Return the [X, Y] coordinate for the center point of the cell that contains the specified text.  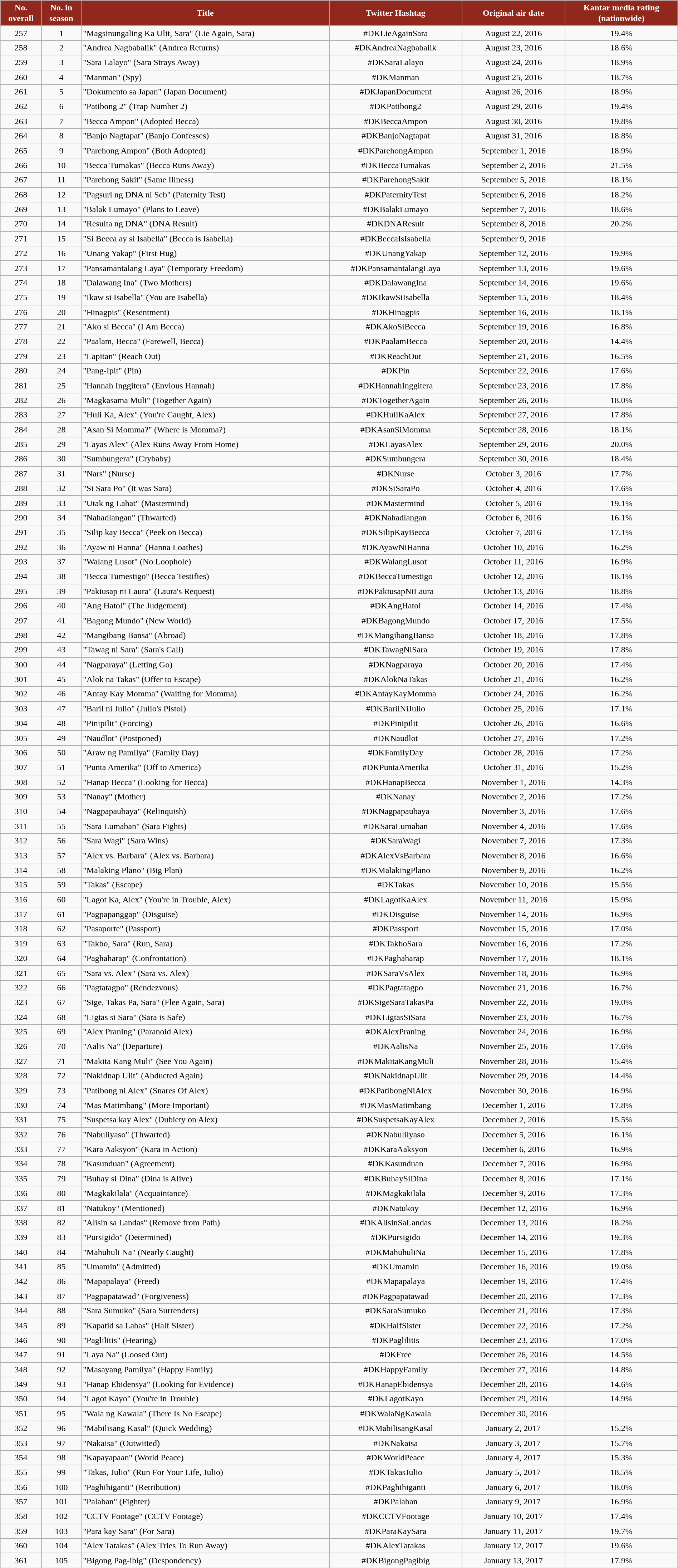
December 21, 2016 [514, 1310]
Kantar media rating (nationwide) [621, 13]
"Pakiusap ni Laura" (Laura's Request) [205, 591]
57 [61, 856]
301 [21, 680]
9 [61, 150]
347 [21, 1355]
79 [61, 1179]
August 22, 2016 [514, 33]
December 22, 2016 [514, 1326]
Title [205, 13]
#DKPatibong2 [395, 107]
September 5, 2016 [514, 180]
November 3, 2016 [514, 811]
27 [61, 415]
328 [21, 1076]
"Paghaharap" (Confrontation) [205, 959]
94 [61, 1399]
November 24, 2016 [514, 1032]
#DKHuliKaAlex [395, 415]
August 25, 2016 [514, 77]
September 13, 2016 [514, 268]
December 5, 2016 [514, 1135]
August 24, 2016 [514, 62]
"Utak ng Lahat" (Mastermind) [205, 503]
14 [61, 224]
"Layas Alex" (Alex Runs Away From Home) [205, 444]
December 8, 2016 [514, 1179]
42 [61, 635]
269 [21, 210]
November 7, 2016 [514, 841]
"Lapitan" (Reach Out) [205, 356]
#DKPaglilitis [395, 1340]
288 [21, 489]
November 8, 2016 [514, 856]
September 15, 2016 [514, 298]
#DKPalaban [395, 1501]
314 [21, 870]
"Ako si Becca" (I Am Becca) [205, 327]
Twitter Hashtag [395, 13]
January 5, 2017 [514, 1472]
17 [61, 268]
"Pagsuri ng DNA ni Seb" (Paternity Test) [205, 195]
59 [61, 885]
#DKNatukoy [395, 1208]
358 [21, 1516]
December 15, 2016 [514, 1252]
December 9, 2016 [514, 1193]
34 [61, 518]
320 [21, 959]
92 [61, 1369]
January 6, 2017 [514, 1487]
#DKDalawangIna [395, 283]
#DKSuspetsaKayAlex [395, 1119]
268 [21, 195]
263 [21, 121]
"Hannah Inggitera" (Envious Hannah) [205, 386]
56 [61, 841]
73 [61, 1090]
November 17, 2016 [514, 959]
December 30, 2016 [514, 1413]
"Kasunduan" (Agreement) [205, 1164]
November 28, 2016 [514, 1061]
"Magsinungaling Ka Ulit, Sara" (Lie Again, Sara) [205, 33]
#DKAlexVsBarbara [395, 856]
76 [61, 1135]
21 [61, 327]
#DKParehongAmpon [395, 150]
19.3% [621, 1238]
325 [21, 1032]
353 [21, 1443]
3 [61, 62]
99 [61, 1472]
12 [61, 195]
November 21, 2016 [514, 988]
262 [21, 107]
44 [61, 665]
"Pagpapanggap" (Disguise) [205, 914]
19 [61, 298]
63 [61, 944]
#DKTakboSara [395, 944]
332 [21, 1135]
5 [61, 92]
"Sara Wagi" (Sara Wins) [205, 841]
"Asan Si Momma?" (Where is Momma?) [205, 429]
259 [21, 62]
16.5% [621, 356]
35 [61, 532]
August 30, 2016 [514, 121]
January 9, 2017 [514, 1501]
"Kara Aaksyon" (Kara in Action) [205, 1150]
"Masayang Pamilya" (Happy Family) [205, 1369]
83 [61, 1238]
7 [61, 121]
#DKPaalamBecca [395, 341]
September 9, 2016 [514, 239]
52 [61, 782]
October 4, 2016 [514, 489]
70 [61, 1047]
258 [21, 48]
August 31, 2016 [514, 136]
"Naudlot" (Postponed) [205, 738]
16.8% [621, 327]
281 [21, 386]
#DKNaudlot [395, 738]
#DKHannahInggitera [395, 386]
"Buhay si Dina" (Dina is Alive) [205, 1179]
"Alex Praning" (Paranoid Alex) [205, 1032]
"Parehong Ampon" (Both Adopted) [205, 150]
23 [61, 356]
"Natukoy" (Mentioned) [205, 1208]
66 [61, 988]
318 [21, 929]
October 10, 2016 [514, 547]
339 [21, 1238]
"Takas, Julio" (Run For Your Life, Julio) [205, 1472]
50 [61, 753]
October 28, 2016 [514, 753]
#DKPinipilit [395, 723]
284 [21, 429]
#DKHappyFamily [395, 1369]
317 [21, 914]
274 [21, 283]
16 [61, 253]
326 [21, 1047]
"Resulta ng DNA" (DNA Result) [205, 224]
December 1, 2016 [514, 1105]
14.6% [621, 1384]
#DKBeccaTumakas [395, 165]
304 [21, 723]
#DKWalaNgKawala [395, 1413]
"CCTV Footage" (CCTV Footage) [205, 1516]
272 [21, 253]
October 13, 2016 [514, 591]
November 10, 2016 [514, 885]
September 29, 2016 [514, 444]
"Dokumento sa Japan" (Japan Document) [205, 92]
291 [21, 532]
"Kapatid sa Labas" (Half Sister) [205, 1326]
"Araw ng Pamilya" (Family Day) [205, 753]
18 [61, 283]
303 [21, 709]
19.8% [621, 121]
#DKBigongPagibig [395, 1560]
#DKIkawSiIsabella [395, 298]
279 [21, 356]
#DKWorldPeace [395, 1458]
22 [61, 341]
"Silip kay Becca" (Peek on Becca) [205, 532]
67 [61, 1002]
28 [61, 429]
September 22, 2016 [514, 371]
#DKTakas [395, 885]
September 28, 2016 [514, 429]
"Pagpapatawad" (Forgiveness) [205, 1296]
298 [21, 635]
#DKAngHatol [395, 606]
#DKWalangLusot [395, 562]
#DKManman [395, 77]
#DKTakasJulio [395, 1472]
November 4, 2016 [514, 826]
#DKPin [395, 371]
14.3% [621, 782]
November 18, 2016 [514, 973]
68 [61, 1017]
#DKNanay [395, 797]
#DKJapanDocument [395, 92]
17.9% [621, 1560]
15.3% [621, 1458]
1 [61, 33]
October 17, 2016 [514, 620]
15 [61, 239]
#DKKasunduan [395, 1164]
December 2, 2016 [514, 1119]
49 [61, 738]
October 11, 2016 [514, 562]
261 [21, 92]
4 [61, 77]
#DKPassport [395, 929]
98 [61, 1458]
#DKAntayKayMomma [395, 694]
295 [21, 591]
"Nakaisa" (Outwitted) [205, 1443]
315 [21, 885]
"Huli Ka, Alex" (You're Caught, Alex) [205, 415]
357 [21, 1501]
#DKLayasAlex [395, 444]
38 [61, 577]
36 [61, 547]
#DKUmamin [395, 1267]
105 [61, 1560]
#DKAlokNaTakas [395, 680]
47 [61, 709]
6 [61, 107]
"Si Sara Po" (It was Sara) [205, 489]
39 [61, 591]
#DKParaKaySara [395, 1531]
#DKMahuhuliNa [395, 1252]
#DKParehongSakit [395, 180]
361 [21, 1560]
"Palaban" (Fighter) [205, 1501]
October 20, 2016 [514, 665]
311 [21, 826]
275 [21, 298]
#DKAkoSiBecca [395, 327]
"Sara Lumaban" (Sara Fights) [205, 826]
348 [21, 1369]
264 [21, 136]
"Pagtatagpo" (Rendezvous) [205, 988]
January 13, 2017 [514, 1560]
"Patibong ni Alex" (Snares Of Alex) [205, 1090]
November 16, 2016 [514, 944]
"Malaking Plano" (Big Plan) [205, 870]
#DKSaraSumuko [395, 1310]
October 12, 2016 [514, 577]
15.7% [621, 1443]
62 [61, 929]
331 [21, 1119]
55 [61, 826]
#DKAalisNa [395, 1047]
322 [21, 988]
"Aalis Na" (Departure) [205, 1047]
299 [21, 650]
#DKMapapalaya [395, 1281]
43 [61, 650]
"Mapapalaya" (Freed) [205, 1281]
"Unang Yakap" (First Hug) [205, 253]
64 [61, 959]
October 18, 2016 [514, 635]
90 [61, 1340]
26 [61, 400]
"Dalawang Ina" (Two Mothers) [205, 283]
338 [21, 1222]
"Sige, Takas Pa, Sara" (Flee Again, Sara) [205, 1002]
"Pursigido" (Determined) [205, 1238]
#DKNabulilyaso [395, 1135]
Original air date [514, 13]
359 [21, 1531]
January 12, 2017 [514, 1546]
15.4% [621, 1061]
#DKSaraVsAlex [395, 973]
14.8% [621, 1369]
"Paghihiganti" (Retribution) [205, 1487]
283 [21, 415]
"Lagot Kayo" (You're in Trouble) [205, 1399]
85 [61, 1267]
#DKFree [395, 1355]
#DKLigtasSiSara [395, 1017]
"Mahuhuli Na" (Nearly Caught) [205, 1252]
"Baril ni Julio" (Julio's Pistol) [205, 709]
2 [61, 48]
307 [21, 768]
341 [21, 1267]
8 [61, 136]
"Pinipilit" (Forcing) [205, 723]
265 [21, 150]
#DKNahadlangan [395, 518]
54 [61, 811]
88 [61, 1310]
#DKBeccaAmpon [395, 121]
335 [21, 1179]
"Magkakilala" (Acquaintance) [205, 1193]
#DKPuntaAmerika [395, 768]
81 [61, 1208]
292 [21, 547]
17.5% [621, 620]
308 [21, 782]
#DKNagpapaubaya [395, 811]
September 27, 2016 [514, 415]
September 19, 2016 [514, 327]
November 9, 2016 [514, 870]
January 3, 2017 [514, 1443]
September 2, 2016 [514, 165]
"Antay Kay Momma" (Waiting for Momma) [205, 694]
November 25, 2016 [514, 1047]
"Wala ng Kawala" (There Is No Escape) [205, 1413]
21.5% [621, 165]
89 [61, 1326]
"Mas Matimbang" (More Important) [205, 1105]
September 26, 2016 [514, 400]
#DKBeccaIsIsabella [395, 239]
#DKMabilisangKasal [395, 1429]
100 [61, 1487]
"Umamin" (Admitted) [205, 1267]
#DKHinagpis [395, 312]
#DKSiSaraPo [395, 489]
#DKKaraAaksyon [395, 1150]
"Alok na Takas" (Offer to Escape) [205, 680]
24 [61, 371]
319 [21, 944]
"Mabilisang Kasal" (Quick Wedding) [205, 1429]
December 20, 2016 [514, 1296]
No. overall [21, 13]
276 [21, 312]
355 [21, 1472]
"Hinagpis" (Resentment) [205, 312]
#DKUnangYakap [395, 253]
August 23, 2016 [514, 48]
48 [61, 723]
November 2, 2016 [514, 797]
"Nakidnap Ulit" (Abducted Again) [205, 1076]
September 6, 2016 [514, 195]
101 [61, 1501]
#DKPagtatagpo [395, 988]
267 [21, 180]
December 13, 2016 [514, 1222]
87 [61, 1296]
"Hanap Ebidensya" (Looking for Evidence) [205, 1384]
December 23, 2016 [514, 1340]
324 [21, 1017]
#DKMakitaKangMuli [395, 1061]
20.2% [621, 224]
"Sara vs. Alex" (Sara vs. Alex) [205, 973]
280 [21, 371]
349 [21, 1384]
271 [21, 239]
"Ikaw si Isabella" (You are Isabella) [205, 298]
#DKPakiusapNiLaura [395, 591]
"Alex vs. Barbara" (Alex vs. Barbara) [205, 856]
#DKHanapBecca [395, 782]
289 [21, 503]
310 [21, 811]
11 [61, 180]
September 21, 2016 [514, 356]
300 [21, 665]
346 [21, 1340]
312 [21, 841]
37 [61, 562]
296 [21, 606]
#DKFamilyDay [395, 753]
"Balak Lumayo" (Plans to Leave) [205, 210]
351 [21, 1413]
"Magkasama Muli" (Together Again) [205, 400]
15.9% [621, 899]
"Walang Lusot" (No Loophole) [205, 562]
"Hanap Becca" (Looking for Becca) [205, 782]
293 [21, 562]
#DKBagongMundo [395, 620]
September 7, 2016 [514, 210]
352 [21, 1429]
December 28, 2016 [514, 1384]
January 4, 2017 [514, 1458]
345 [21, 1326]
102 [61, 1516]
20 [61, 312]
"Andrea Nagbabalik" (Andrea Returns) [205, 48]
71 [61, 1061]
#DKAsanSiMomma [395, 429]
October 25, 2016 [514, 709]
"Manman" (Spy) [205, 77]
#DKAndreaNagbabalik [395, 48]
14.5% [621, 1355]
"Tawag ni Sara" (Sara's Call) [205, 650]
86 [61, 1281]
93 [61, 1384]
October 7, 2016 [514, 532]
November 29, 2016 [514, 1076]
334 [21, 1164]
"Sara Lalayo" (Sara Strays Away) [205, 62]
340 [21, 1252]
"Makita Kang Muli" (See You Again) [205, 1061]
329 [21, 1090]
#DKPagpapatawad [395, 1296]
270 [21, 224]
"Lagot Ka, Alex" (You're in Trouble, Alex) [205, 899]
#DKAlexPraning [395, 1032]
#DKSigeSaraTakasPa [395, 1002]
#DKHanapEbidensya [395, 1384]
273 [21, 268]
354 [21, 1458]
August 29, 2016 [514, 107]
30 [61, 459]
25 [61, 386]
#DKBarilNiJulio [395, 709]
November 22, 2016 [514, 1002]
September 23, 2016 [514, 386]
14.9% [621, 1399]
"Paalam, Becca" (Farewell, Becca) [205, 341]
327 [21, 1061]
18.7% [621, 77]
#DKLagotKayo [395, 1399]
286 [21, 459]
#DKAlisinSaLandas [395, 1222]
333 [21, 1150]
"Kapayapaan" (World Peace) [205, 1458]
#DKReachOut [395, 356]
"Pang-Ipit" (Pin) [205, 371]
287 [21, 474]
#DKPansamantalangLaya [395, 268]
45 [61, 680]
"Alex Tatakas" (Alex Tries To Run Away) [205, 1546]
97 [61, 1443]
December 26, 2016 [514, 1355]
No. in season [61, 13]
80 [61, 1193]
103 [61, 1531]
277 [21, 327]
December 27, 2016 [514, 1369]
"Ayaw ni Hanna" (Hanna Loathes) [205, 547]
October 5, 2016 [514, 503]
77 [61, 1150]
#DKBuhaySiDina [395, 1179]
17.7% [621, 474]
October 21, 2016 [514, 680]
260 [21, 77]
January 10, 2017 [514, 1516]
"Nanay" (Mother) [205, 797]
#DKDisguise [395, 914]
72 [61, 1076]
September 8, 2016 [514, 224]
278 [21, 341]
December 12, 2016 [514, 1208]
313 [21, 856]
#DKMagkakilala [395, 1193]
"Nars" (Nurse) [205, 474]
#DKHalfSister [395, 1326]
#DKSaraLumaban [395, 826]
"Nahadlangan" (Thwarted) [205, 518]
"Becca Tumestigo" (Becca Testifies) [205, 577]
321 [21, 973]
#DKNagparaya [395, 665]
78 [61, 1164]
95 [61, 1413]
#DKLagotKaAlex [395, 899]
December 19, 2016 [514, 1281]
September 1, 2016 [514, 150]
75 [61, 1119]
74 [61, 1105]
337 [21, 1208]
#DKMalakingPlano [395, 870]
61 [61, 914]
#DKPaghihiganti [395, 1487]
"Mangibang Bansa" (Abroad) [205, 635]
#DKPursigido [395, 1238]
96 [61, 1429]
September 20, 2016 [514, 341]
51 [61, 768]
#DKMasMatimbang [395, 1105]
19.7% [621, 1531]
91 [61, 1355]
December 14, 2016 [514, 1238]
33 [61, 503]
316 [21, 899]
290 [21, 518]
October 27, 2016 [514, 738]
January 2, 2017 [514, 1429]
"Banjo Nagtapat" (Banjo Confesses) [205, 136]
#DKMastermind [395, 503]
December 7, 2016 [514, 1164]
"Ang Hatol" (The Judgement) [205, 606]
"Becca Ampon" (Adopted Becca) [205, 121]
October 24, 2016 [514, 694]
"Nagparaya" (Letting Go) [205, 665]
#DKNurse [395, 474]
13 [61, 210]
#DKBanjoNagtapat [395, 136]
350 [21, 1399]
82 [61, 1222]
31 [61, 474]
343 [21, 1296]
305 [21, 738]
19.9% [621, 253]
342 [21, 1281]
#DKBeccaTumestigo [395, 577]
"Para kay Sara" (For Sara) [205, 1531]
60 [61, 899]
#DKMangibangBansa [395, 635]
40 [61, 606]
#DKCCTVFootage [395, 1516]
September 16, 2016 [514, 312]
#DKAlexTatakas [395, 1546]
#DKNakidnapUlit [395, 1076]
58 [61, 870]
46 [61, 694]
"Pasaporte" (Passport) [205, 929]
#DKNakaisa [395, 1443]
"Suspetsa kay Alex" (Dubiety on Alex) [205, 1119]
"Pansamantalang Laya" (Temporary Freedom) [205, 268]
"Laya Na" (Loosed Out) [205, 1355]
330 [21, 1105]
"Si Becca ay si Isabella" (Becca is Isabella) [205, 239]
November 23, 2016 [514, 1017]
360 [21, 1546]
#DKSilipKayBecca [395, 532]
29 [61, 444]
294 [21, 577]
"Alisin sa Landas" (Remove from Path) [205, 1222]
#DKLieAgainSara [395, 33]
#DKTogetherAgain [395, 400]
32 [61, 489]
257 [21, 33]
October 3, 2016 [514, 474]
309 [21, 797]
"Sara Sumuko" (Sara Surrenders) [205, 1310]
September 14, 2016 [514, 283]
356 [21, 1487]
August 26, 2016 [514, 92]
#DKSaraLalayo [395, 62]
"Parehong Sakit" (Same Illness) [205, 180]
October 31, 2016 [514, 768]
October 6, 2016 [514, 518]
#DKPatibongNiAlex [395, 1090]
December 29, 2016 [514, 1399]
December 16, 2016 [514, 1267]
#DKSumbungera [395, 459]
"Patibong 2" (Trap Number 2) [205, 107]
October 26, 2016 [514, 723]
297 [21, 620]
#DKTawagNiSara [395, 650]
#DKPaghaharap [395, 959]
November 11, 2016 [514, 899]
41 [61, 620]
November 30, 2016 [514, 1090]
"Sumbungera" (Crybaby) [205, 459]
53 [61, 797]
69 [61, 1032]
October 14, 2016 [514, 606]
"Nagpapaubaya" (Relinquish) [205, 811]
"Punta Amerika" (Off to America) [205, 768]
January 11, 2017 [514, 1531]
#DKDNAResult [395, 224]
November 14, 2016 [514, 914]
302 [21, 694]
323 [21, 1002]
344 [21, 1310]
"Bagong Mundo" (New World) [205, 620]
104 [61, 1546]
65 [61, 973]
"Becca Tumakas" (Becca Runs Away) [205, 165]
18.5% [621, 1472]
September 12, 2016 [514, 253]
October 19, 2016 [514, 650]
#DKBalakLumayo [395, 210]
"Ligtas si Sara" (Sara is Safe) [205, 1017]
"Takas" (Escape) [205, 885]
#DKSaraWagi [395, 841]
266 [21, 165]
84 [61, 1252]
"Nabuliyaso" (Thwarted) [205, 1135]
September 30, 2016 [514, 459]
"Paglilitis" (Hearing) [205, 1340]
10 [61, 165]
282 [21, 400]
336 [21, 1193]
November 1, 2016 [514, 782]
December 6, 2016 [514, 1150]
#DKPaternityTest [395, 195]
#DKAyawNiHanna [395, 547]
306 [21, 753]
285 [21, 444]
November 15, 2016 [514, 929]
19.1% [621, 503]
"Takbo, Sara" (Run, Sara) [205, 944]
20.0% [621, 444]
"Bigong Pag-ibig" (Despondency) [205, 1560]
